Detect which cell encompasses the target text, then output its [X, Y] center coordinate. 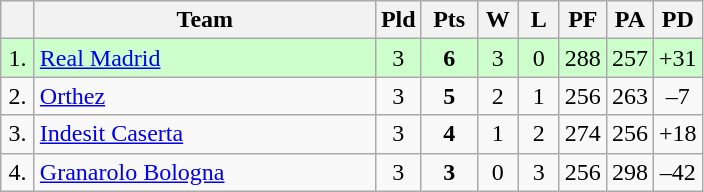
Orthez [204, 96]
–7 [678, 96]
5 [449, 96]
4 [449, 134]
PA [630, 20]
3. [18, 134]
+18 [678, 134]
Real Madrid [204, 58]
2. [18, 96]
4. [18, 172]
Granarolo Bologna [204, 172]
263 [630, 96]
–42 [678, 172]
Pld [398, 20]
+31 [678, 58]
PD [678, 20]
1. [18, 58]
Indesit Caserta [204, 134]
288 [582, 58]
Team [204, 20]
274 [582, 134]
257 [630, 58]
L [538, 20]
298 [630, 172]
6 [449, 58]
PF [582, 20]
Pts [449, 20]
W [498, 20]
